Return (X, Y) of the center of cell containing provided text 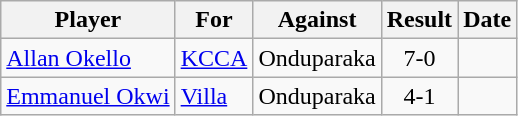
7-0 (419, 58)
Result (419, 20)
Against (317, 20)
Emmanuel Okwi (88, 96)
For (214, 20)
Player (88, 20)
4-1 (419, 96)
Villa (214, 96)
Allan Okello (88, 58)
Date (488, 20)
KCCA (214, 58)
